Return the (X, Y) coordinate for the center point of the cell that contains the specified text.  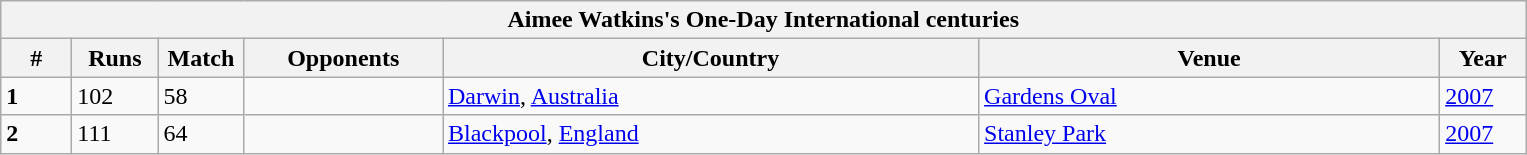
64 (201, 134)
1 (36, 96)
58 (201, 96)
Darwin, Australia (710, 96)
Match (201, 58)
2 (36, 134)
111 (115, 134)
102 (115, 96)
Venue (1210, 58)
City/Country (710, 58)
Gardens Oval (1210, 96)
Opponents (344, 58)
Blackpool, England (710, 134)
Stanley Park (1210, 134)
Aimee Watkins's One-Day International centuries (764, 20)
Year (1483, 58)
# (36, 58)
Runs (115, 58)
